Pinpoint the cell where the given text exists, returning its (x, y) midpoint coordinate. 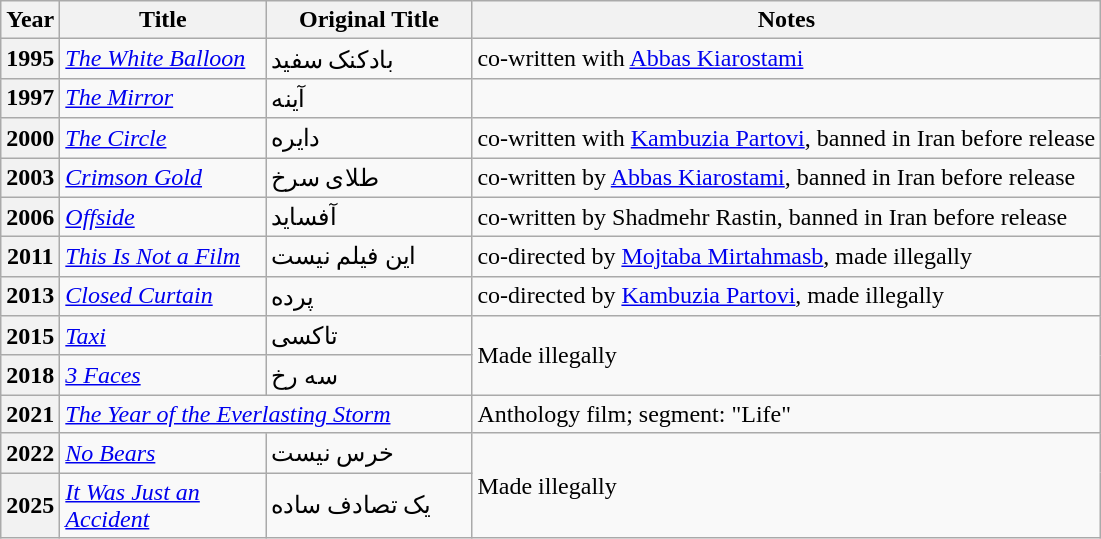
Year (30, 20)
آینه (369, 98)
co-written by Abbas Kiarostami, banned in Iran before release (786, 178)
Title (163, 20)
2011 (30, 257)
co-directed by Mojtaba Mirtahmasb, made illegally (786, 257)
2015 (30, 336)
سه رخ (369, 375)
The Circle (163, 138)
بادکنک سفيد (369, 59)
خرس نیست (369, 453)
طلای سرخ (369, 178)
Anthology film; segment: "Life" (786, 414)
Taxi (163, 336)
Offside (163, 217)
2003 (30, 178)
2018 (30, 375)
3 Faces (163, 375)
1997 (30, 98)
The Year of the Everlasting Storm (266, 414)
Crimson Gold (163, 178)
No Bears (163, 453)
The White Balloon (163, 59)
The Mirror (163, 98)
این فیلم نیست (369, 257)
2021 (30, 414)
1995 (30, 59)
Original Title (369, 20)
Closed Curtain (163, 296)
co-written with Abbas Kiarostami (786, 59)
2022 (30, 453)
دایره (369, 138)
تاکسی (369, 336)
It Was Just an Accident (163, 504)
co-written with Kambuzia Partovi, banned in Iran before release (786, 138)
آفساید (369, 217)
2025 (30, 504)
co-written by Shadmehr Rastin, banned in Iran before release (786, 217)
یک تصادف ساده (369, 504)
This Is Not a Film (163, 257)
co-directed by Kambuzia Partovi, made illegally (786, 296)
2000 (30, 138)
2006 (30, 217)
پرده (369, 296)
2013 (30, 296)
Notes (786, 20)
